Locate the cell with the specified text and output its (X, Y) center coordinate. 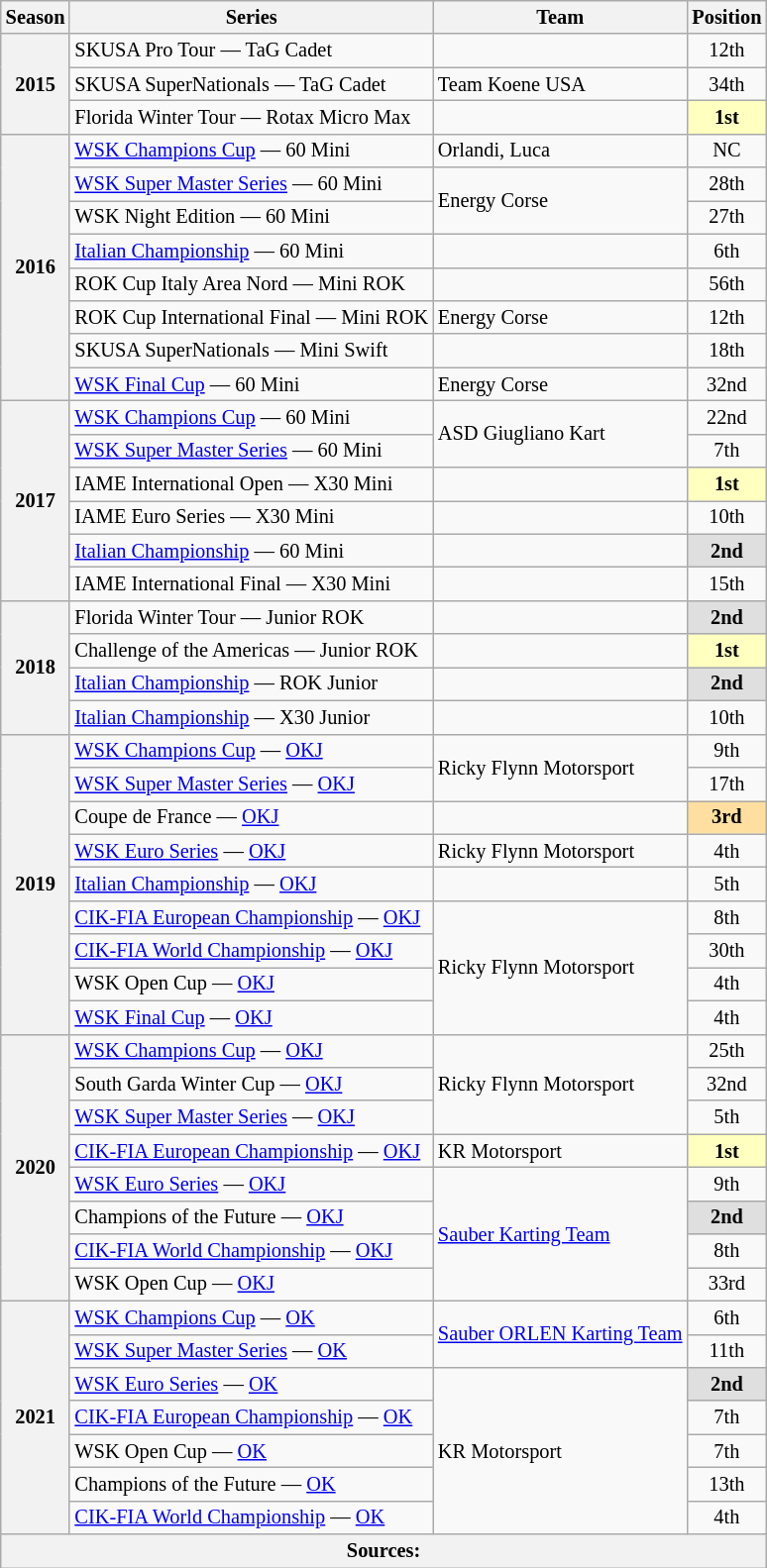
22nd (726, 417)
Champions of the Future — OK (251, 1484)
SKUSA Pro Tour — TaG Cadet (251, 51)
IAME Euro Series — X30 Mini (251, 517)
Team Koene USA (560, 84)
Season (36, 17)
15th (726, 583)
Team (560, 17)
WSK Final Cup — OKJ (251, 1017)
3rd (726, 817)
2021 (36, 1417)
34th (726, 84)
2016 (36, 267)
SKUSA SuperNationals — Mini Swift (251, 351)
Italian Championship — X30 Junior (251, 717)
Florida Winter Tour — Junior ROK (251, 617)
25th (726, 1051)
WSK Final Cup — 60 Mini (251, 384)
ROK Cup Italy Area Nord — Mini ROK (251, 284)
Challenge of the Americas — Junior ROK (251, 651)
2020 (36, 1167)
Italian Championship — ROK Junior (251, 683)
WSK Super Master Series — OK (251, 1351)
33rd (726, 1284)
2017 (36, 500)
27th (726, 217)
ASD Giugliano Kart (560, 434)
11th (726, 1351)
WSK Night Edition — 60 Mini (251, 217)
NC (726, 151)
CIK-FIA World Championship — OK (251, 1517)
IAME International Final — X30 Mini (251, 583)
Sources: (384, 1551)
2018 (36, 668)
SKUSA SuperNationals — TaG Cadet (251, 84)
13th (726, 1484)
CIK-FIA European Championship — OK (251, 1417)
Sauber ORLEN Karting Team (560, 1333)
28th (726, 184)
WSK Open Cup — OK (251, 1451)
18th (726, 351)
Champions of the Future — OKJ (251, 1217)
Coupe de France — OKJ (251, 817)
Italian Championship — OKJ (251, 884)
IAME International Open — X30 Mini (251, 484)
Florida Winter Tour — Rotax Micro Max (251, 117)
2019 (36, 884)
Orlandi, Luca (560, 151)
17th (726, 784)
Series (251, 17)
Sauber Karting Team (560, 1234)
30th (726, 951)
WSK Champions Cup — OK (251, 1317)
56th (726, 284)
Position (726, 17)
South Garda Winter Cup — OKJ (251, 1084)
2015 (36, 83)
WSK Euro Series — OK (251, 1384)
ROK Cup International Final — Mini ROK (251, 317)
